Scan for the cell matching the given text and deliver its [x, y] coordinate at center. 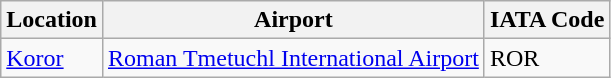
Roman Tmetuchl International Airport [293, 58]
Koror [52, 58]
Location [52, 20]
Airport [293, 20]
IATA Code [547, 20]
ROR [547, 58]
